Detect which cell encompasses the target text, then output its [x, y] center coordinate. 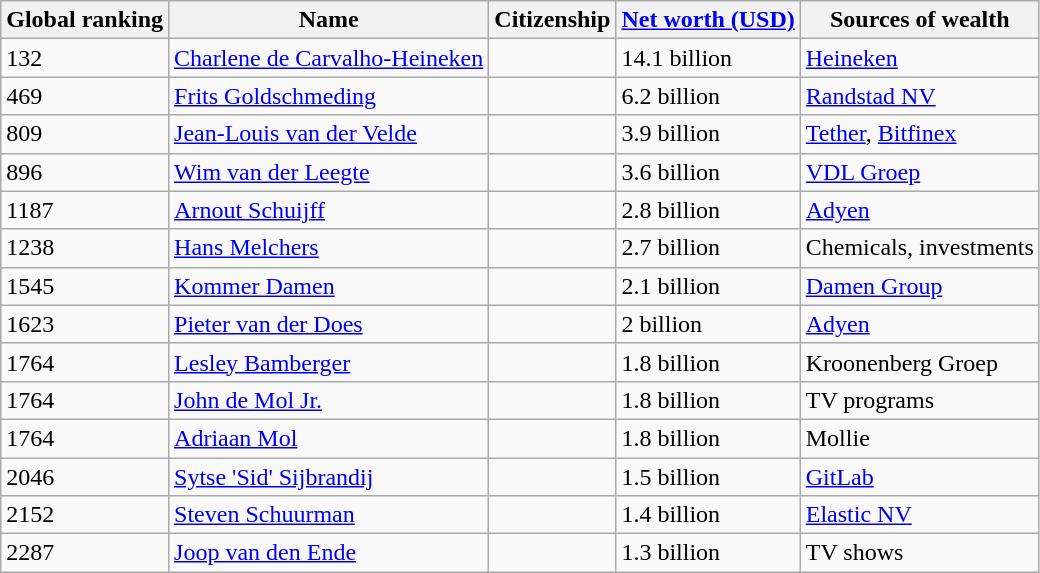
Damen Group [920, 286]
1.4 billion [708, 515]
2287 [85, 553]
3.6 billion [708, 172]
Joop van den Ende [329, 553]
Name [329, 20]
Pieter van der Does [329, 324]
Randstad NV [920, 96]
Net worth (USD) [708, 20]
Jean-Louis van der Velde [329, 134]
Adriaan Mol [329, 438]
Steven Schuurman [329, 515]
809 [85, 134]
1238 [85, 248]
John de Mol Jr. [329, 400]
Citizenship [552, 20]
Elastic NV [920, 515]
Kroonenberg Groep [920, 362]
2.1 billion [708, 286]
469 [85, 96]
1545 [85, 286]
2 billion [708, 324]
Charlene de Carvalho-Heineken [329, 58]
132 [85, 58]
896 [85, 172]
Global ranking [85, 20]
Chemicals, investments [920, 248]
TV programs [920, 400]
2.8 billion [708, 210]
Sytse 'Sid' Sijbrandij [329, 477]
Wim van der Leegte [329, 172]
TV shows [920, 553]
Arnout Schuijff [329, 210]
6.2 billion [708, 96]
Lesley Bamberger [329, 362]
2152 [85, 515]
14.1 billion [708, 58]
Tether, Bitfinex [920, 134]
Mollie [920, 438]
Kommer Damen [329, 286]
1187 [85, 210]
Sources of wealth [920, 20]
3.9 billion [708, 134]
2046 [85, 477]
Frits Goldschmeding [329, 96]
1623 [85, 324]
Hans Melchers [329, 248]
1.3 billion [708, 553]
2.7 billion [708, 248]
Heineken [920, 58]
VDL Groep [920, 172]
1.5 billion [708, 477]
GitLab [920, 477]
